Return (x, y) of the center of cell containing provided text 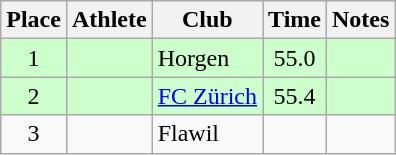
55.4 (295, 96)
Notes (361, 20)
FC Zürich (207, 96)
3 (34, 134)
Time (295, 20)
Place (34, 20)
55.0 (295, 58)
2 (34, 96)
Club (207, 20)
Athlete (109, 20)
1 (34, 58)
Flawil (207, 134)
Horgen (207, 58)
